Locate the cell with the specified text and output its [x, y] center coordinate. 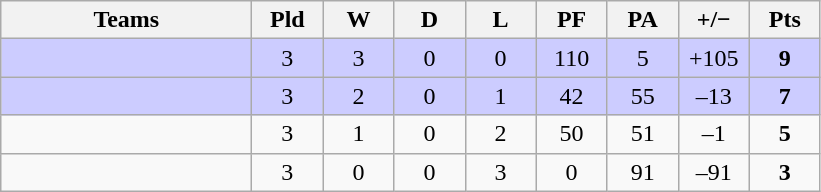
42 [572, 96]
L [500, 20]
PF [572, 20]
50 [572, 134]
–13 [714, 96]
D [430, 20]
91 [642, 172]
7 [784, 96]
9 [784, 58]
–1 [714, 134]
PA [642, 20]
W [358, 20]
Pts [784, 20]
Teams [126, 20]
+105 [714, 58]
51 [642, 134]
55 [642, 96]
110 [572, 58]
Pld [288, 20]
–91 [714, 172]
+/− [714, 20]
